Output the (x, y) coordinate of the center of the cell containing the given text.  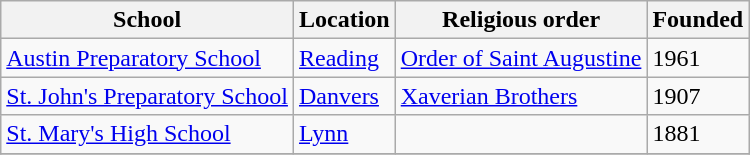
Reading (344, 58)
1961 (698, 58)
Danvers (344, 96)
1881 (698, 134)
Religious order (521, 20)
Location (344, 20)
St. Mary's High School (148, 134)
Xaverian Brothers (521, 96)
St. John's Preparatory School (148, 96)
Founded (698, 20)
Order of Saint Augustine (521, 58)
1907 (698, 96)
Lynn (344, 134)
School (148, 20)
Austin Preparatory School (148, 58)
